Return (X, Y) of the center of cell containing provided text 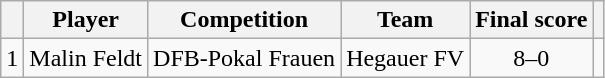
8–0 (532, 58)
DFB-Pokal Frauen (244, 58)
Competition (244, 20)
Player (86, 20)
Team (406, 20)
Malin Feldt (86, 58)
Hegauer FV (406, 58)
1 (12, 58)
Final score (532, 20)
